Capture the cell that displays the provided text and extract its [X, Y] central coordinate. 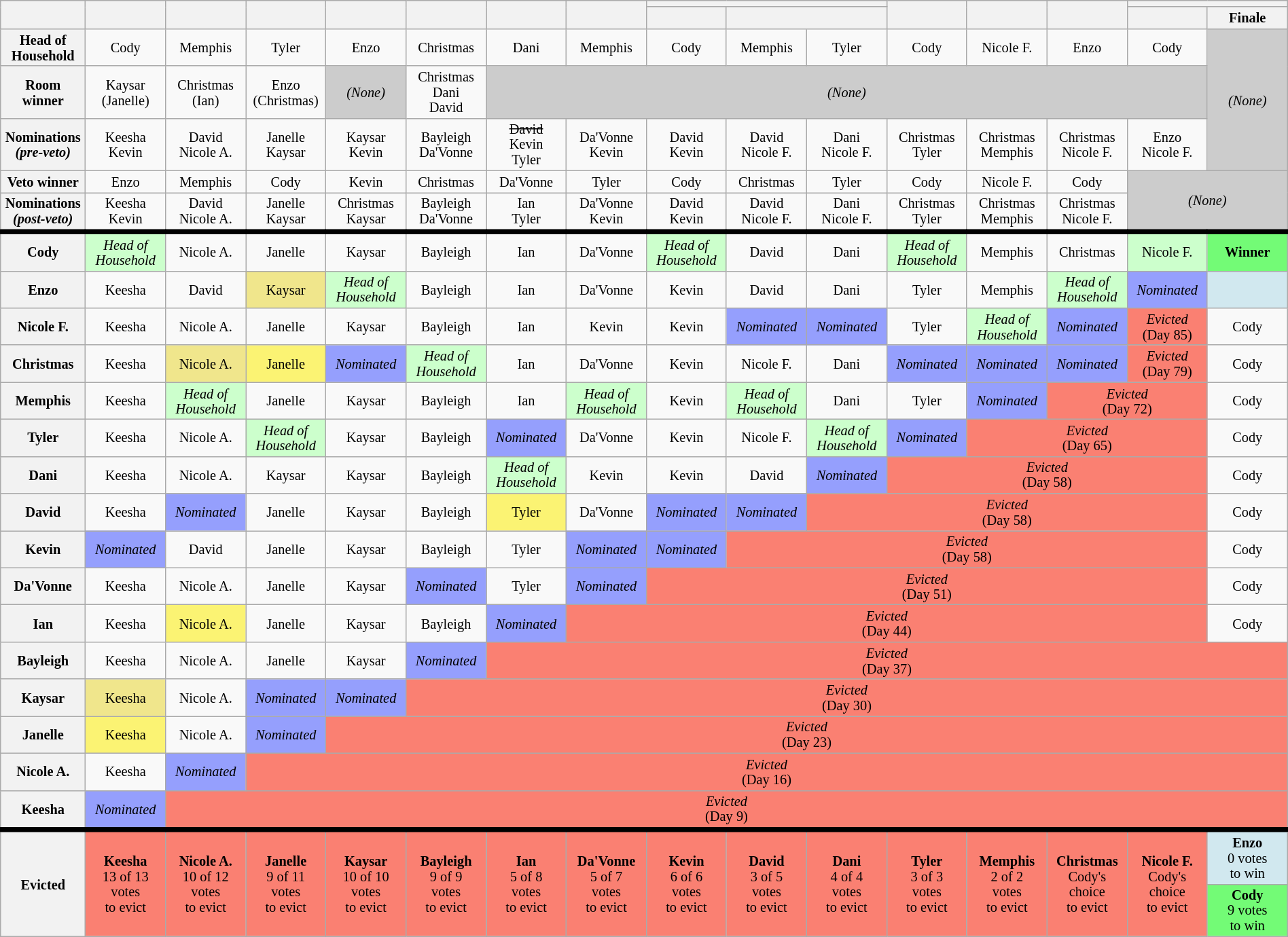
Finale [1247, 18]
Da'Vonne5 of 7votesto evict [607, 883]
Kaysar10 of 10votesto evict [366, 883]
Keesha13 of 13votesto evict [126, 883]
Dani4 of 4votesto evict [846, 883]
Veto winner [43, 181]
Evicted(Day 51) [927, 587]
David3 of 5votesto evict [766, 883]
KaysarKevin [366, 144]
DavidNicole F. [766, 212]
Janelle9 of 11votesto evict [286, 883]
Winner [1247, 251]
Evicted(Day 9) [727, 810]
Dani Nicole F. [846, 144]
Enzo(Christmas) [286, 92]
ChristmasCody'schoiceto evict [1087, 883]
Evicted(Day 23) [807, 735]
Kevin6 of 6votesto evict [686, 883]
DavidKevinTyler [526, 144]
Kaysar(Janelle) [126, 92]
Tyler3 of 3votesto evict [927, 883]
David Nicole F. [766, 144]
Nominations(pre-veto) [43, 144]
Nominations(post-veto) [43, 212]
Evicted(Day 30) [847, 698]
Nicole F.Cody'schoiceto evict [1167, 883]
Evicted(Day 44) [887, 623]
Enzo0 votesto win [1247, 856]
IanTyler [526, 212]
Evicted(Day 85) [1167, 326]
Evicted(Day 79) [1167, 364]
ChristmasDaniDavid [446, 92]
Evicted(Day 65) [1087, 437]
Evicted(Day 16) [767, 771]
Evicted(Day 72) [1127, 401]
ChristmasKaysar [366, 212]
Ian5 of 8votesto evict [526, 883]
Memphis2 of 2votesto evict [1007, 883]
Room winner [43, 92]
Nicole A.10 of 12votesto evict [206, 883]
Evicted [43, 883]
Cody9 votesto win [1247, 910]
Head ofHousehold [607, 401]
Evicted(Day 37) [887, 660]
EnzoNicole F. [1167, 144]
DaniNicole F. [846, 212]
Christmas(Ian) [206, 92]
Bayleigh9 of 9votesto evict [446, 883]
